Locate the cell with the specified text and output its (x, y) center coordinate. 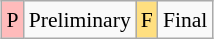
F (147, 20)
P (13, 20)
Preliminary (80, 20)
Final (186, 20)
